Capture the cell that displays the provided text and extract its (X, Y) central coordinate. 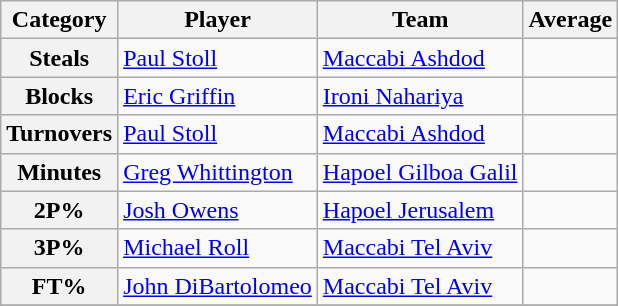
Blocks (60, 96)
3P% (60, 248)
Average (570, 20)
Josh Owens (218, 210)
Team (420, 20)
John DiBartolomeo (218, 286)
Hapoel Gilboa Galil (420, 172)
Greg Whittington (218, 172)
Player (218, 20)
Steals (60, 58)
Category (60, 20)
Hapoel Jerusalem (420, 210)
Eric Griffin (218, 96)
Minutes (60, 172)
2P% (60, 210)
Michael Roll (218, 248)
Turnovers (60, 134)
FT% (60, 286)
Ironi Nahariya (420, 96)
